Search for the cell housing the specified text and yield its [x, y] center coordinate. 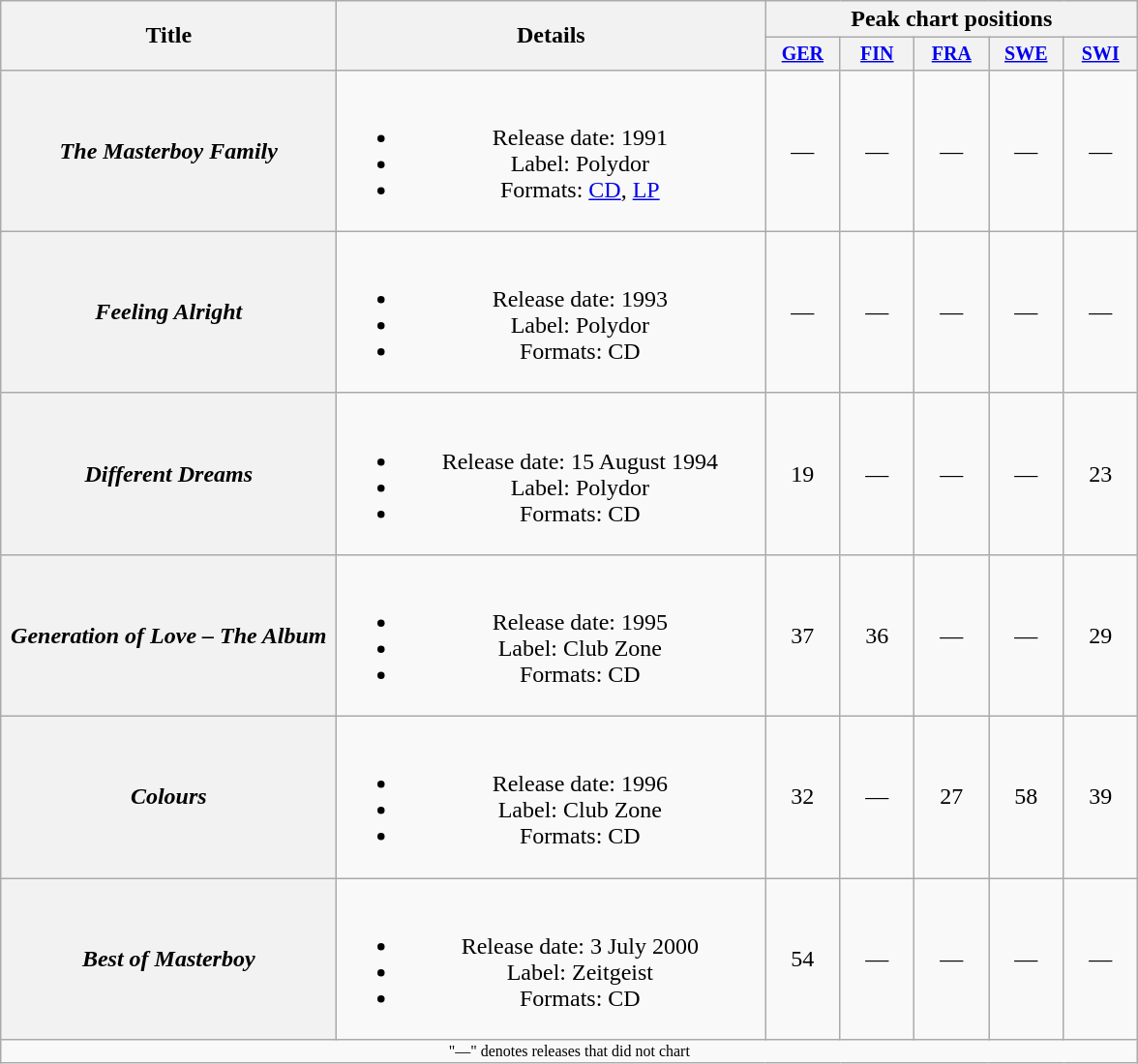
"—" denotes releases that did not chart [569, 1051]
29 [1101, 635]
Generation of Love – The Album [168, 635]
FIN [877, 54]
36 [877, 635]
Title [168, 36]
FRA [952, 54]
23 [1101, 474]
SWE [1026, 54]
The Masterboy Family [168, 151]
GER [803, 54]
39 [1101, 797]
Release date: 1991Label: PolydorFormats: CD, LP [552, 151]
54 [803, 960]
Release date: 15 August 1994Label: PolydorFormats: CD [552, 474]
SWI [1101, 54]
37 [803, 635]
Feeling Alright [168, 311]
Release date: 1995Label: Club ZoneFormats: CD [552, 635]
Release date: 1996Label: Club ZoneFormats: CD [552, 797]
Details [552, 36]
Best of Masterboy [168, 960]
58 [1026, 797]
Peak chart positions [952, 19]
Different Dreams [168, 474]
19 [803, 474]
27 [952, 797]
32 [803, 797]
Colours [168, 797]
Release date: 3 July 2000Label: ZeitgeistFormats: CD [552, 960]
Release date: 1993Label: PolydorFormats: CD [552, 311]
